Identify which cell holds the provided text, then report its [x, y] central coordinate. 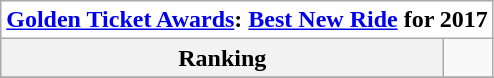
Golden Ticket Awards: Best New Ride for 2017 [248, 20]
Ranking [222, 58]
